From the cell containing the given text, extract its center point as [x, y] coordinate. 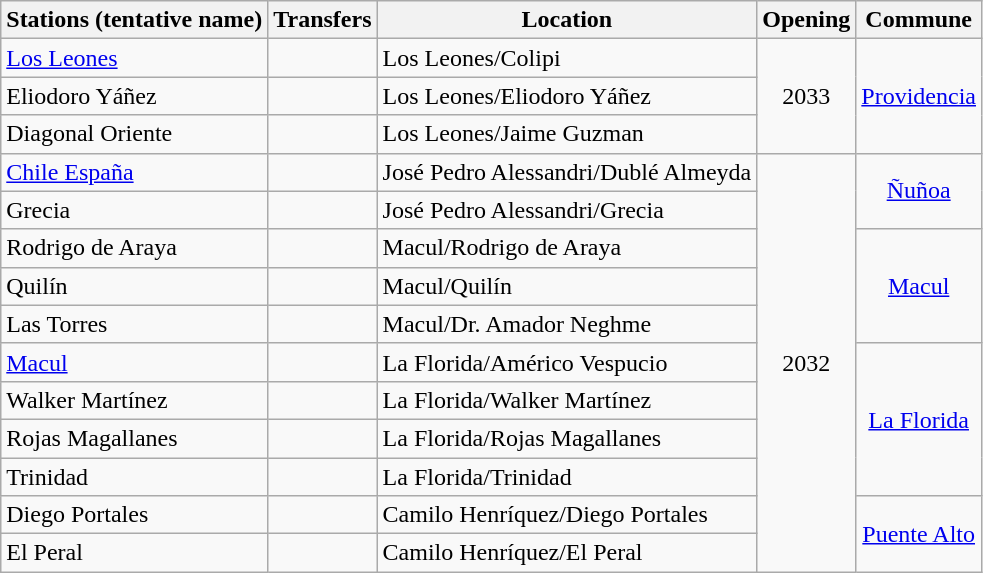
José Pedro Alessandri/Grecia [567, 210]
Macul/Rodrigo de Araya [567, 248]
Chile España [134, 172]
Camilo Henríquez/El Peral [567, 553]
Grecia [134, 210]
La Florida/Américo Vespucio [567, 362]
Location [567, 20]
Transfers [322, 20]
Walker Martínez [134, 400]
2032 [806, 362]
Los Leones/Colipi [567, 58]
Macul/Quilín [567, 286]
Providencia [919, 96]
La Florida/Rojas Magallanes [567, 438]
La Florida/Trinidad [567, 477]
Los Leones/Jaime Guzman [567, 134]
La Florida/Walker Martínez [567, 400]
Commune [919, 20]
Ñuñoa [919, 191]
2033 [806, 96]
Diagonal Oriente [134, 134]
La Florida [919, 419]
Macul/Dr. Amador Neghme [567, 324]
Rodrigo de Araya [134, 248]
José Pedro Alessandri/Dublé Almeyda [567, 172]
Quilín [134, 286]
Los Leones/Eliodoro Yáñez [567, 96]
Eliodoro Yáñez [134, 96]
El Peral [134, 553]
Diego Portales [134, 515]
Stations (tentative name) [134, 20]
Los Leones [134, 58]
Las Torres [134, 324]
Rojas Magallanes [134, 438]
Puente Alto [919, 534]
Trinidad [134, 477]
Camilo Henríquez/Diego Portales [567, 515]
Opening [806, 20]
